Identify which cell holds the provided text, then report its (X, Y) central coordinate. 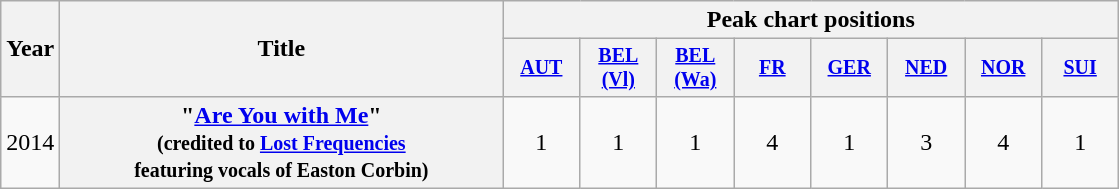
"Are You with Me"(credited to Lost Frequenciesfeaturing vocals of Easton Corbin) (282, 142)
Year (30, 49)
BEL(Wa) (696, 68)
BEL(Vl) (618, 68)
NED (926, 68)
GER (850, 68)
3 (926, 142)
AUT (542, 68)
SUI (1080, 68)
FR (772, 68)
2014 (30, 142)
NOR (1004, 68)
Title (282, 49)
Peak chart positions (811, 20)
